Capture the cell that displays the provided text and extract its (x, y) central coordinate. 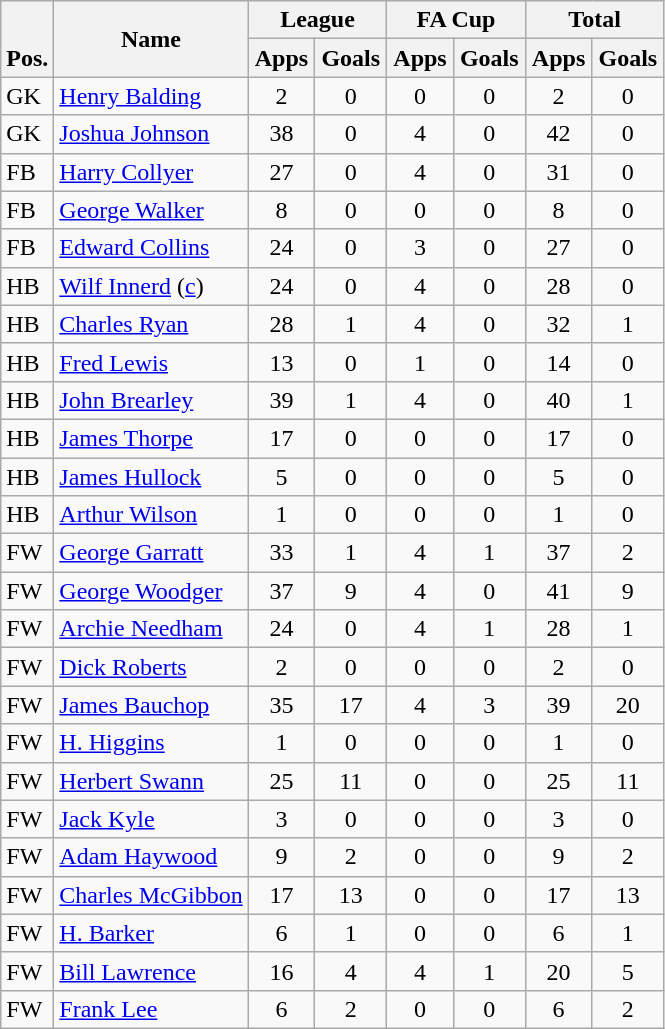
George Woodger (151, 591)
31 (558, 172)
Total (594, 20)
Charles McGibbon (151, 895)
H. Higgins (151, 743)
35 (282, 705)
League (318, 20)
32 (558, 324)
Dick Roberts (151, 667)
Frank Lee (151, 1009)
Herbert Swann (151, 781)
George Garratt (151, 553)
40 (558, 400)
John Brearley (151, 400)
FA Cup (456, 20)
Edward Collins (151, 248)
George Walker (151, 210)
Pos. (28, 39)
38 (282, 134)
James Bauchop (151, 705)
Name (151, 39)
Fred Lewis (151, 362)
Archie Needham (151, 629)
Arthur Wilson (151, 515)
James Hullock (151, 477)
H. Barker (151, 933)
Bill Lawrence (151, 971)
14 (558, 362)
Harry Collyer (151, 172)
Charles Ryan (151, 324)
James Thorpe (151, 438)
Wilf Innerd (c) (151, 286)
Adam Haywood (151, 857)
33 (282, 553)
42 (558, 134)
41 (558, 591)
Jack Kyle (151, 819)
Henry Balding (151, 96)
Joshua Johnson (151, 134)
16 (282, 971)
